Output the (x, y) coordinate of the center of the cell containing the given text.  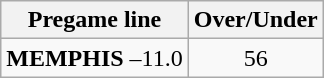
MEMPHIS –11.0 (95, 58)
56 (256, 58)
Over/Under (256, 20)
Pregame line (95, 20)
